Scan for the cell matching the given text and deliver its [x, y] coordinate at center. 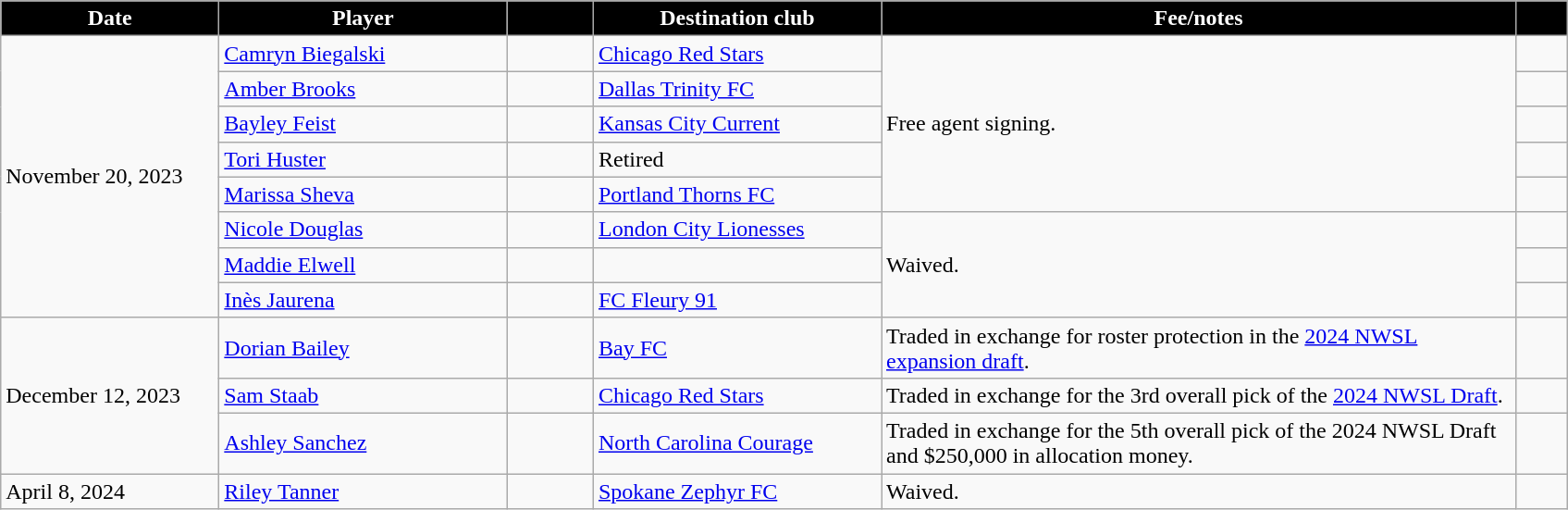
Traded in exchange for roster protection in the 2024 NWSL expansion draft. [1198, 348]
Traded in exchange for the 5th overall pick of the 2024 NWSL Draft and $250,000 in allocation money. [1198, 442]
Camryn Biegalski [363, 54]
North Carolina Courage [736, 442]
Sam Staab [363, 395]
FC Fleury 91 [736, 300]
November 20, 2023 [110, 177]
Bayley Feist [363, 124]
London City Lionesses [736, 230]
Dallas Trinity FC [736, 89]
Riley Tanner [363, 491]
Spokane Zephyr FC [736, 491]
December 12, 2023 [110, 395]
Traded in exchange for the 3rd overall pick of the 2024 NWSL Draft. [1198, 395]
Amber Brooks [363, 89]
Inès Jaurena [363, 300]
Tori Huster [363, 159]
Player [363, 19]
April 8, 2024 [110, 491]
Marissa Sheva [363, 194]
Portland Thorns FC [736, 194]
Free agent signing. [1198, 124]
Destination club [736, 19]
Dorian Bailey [363, 348]
Kansas City Current [736, 124]
Bay FC [736, 348]
Date [110, 19]
Fee/notes [1198, 19]
Retired [736, 159]
Ashley Sanchez [363, 442]
Maddie Elwell [363, 265]
Nicole Douglas [363, 230]
